Return the [x, y] coordinate for the center point of the cell that contains the specified text.  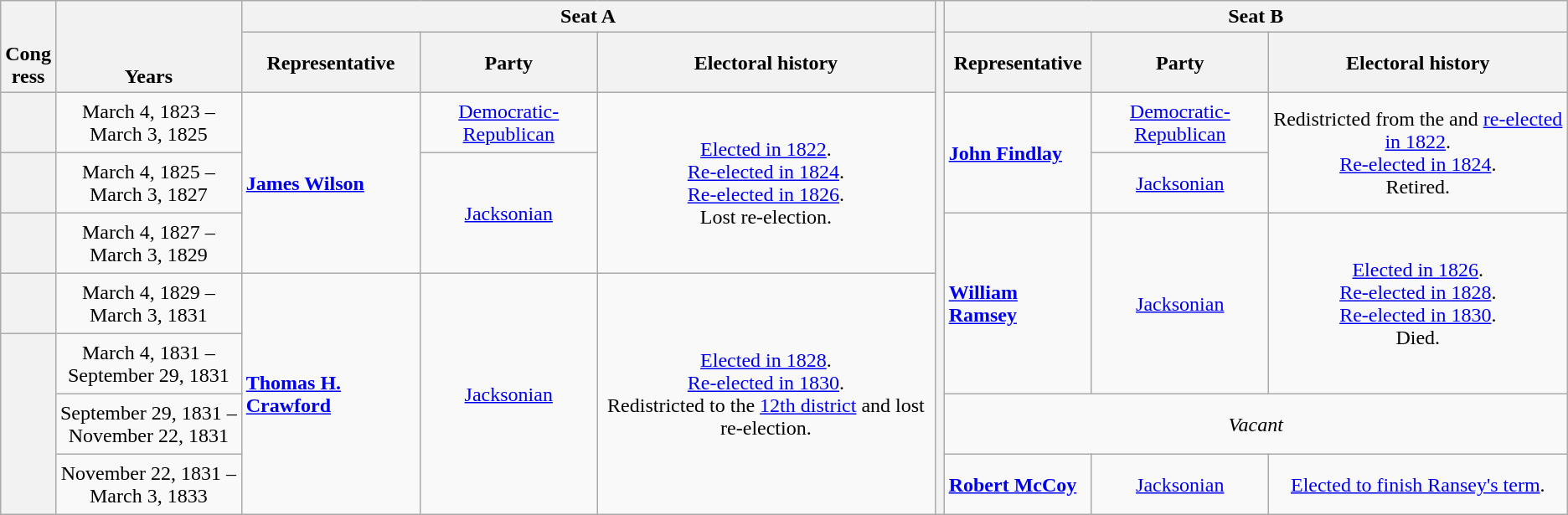
March 4, 1823 –March 3, 1825 [148, 123]
Elected in 1822.Re-elected in 1824.Re-elected in 1826.Lost re-election. [766, 183]
March 4, 1831 –September 29, 1831 [148, 364]
John Findlay [1018, 153]
William Ramsey [1018, 304]
March 4, 1825 –March 3, 1827 [148, 183]
Thomas H. Crawford [331, 394]
March 4, 1829 –March 3, 1831 [148, 304]
Elected to finish Ransey's term. [1417, 485]
Congress [28, 47]
September 29, 1831 –November 22, 1831 [148, 425]
Redistricted from the and re-elected in 1822.Re-elected in 1824.Retired. [1417, 153]
November 22, 1831 –March 3, 1833 [148, 485]
Seat A [588, 17]
Vacant [1256, 425]
Seat B [1256, 17]
Robert McCoy [1018, 485]
Elected in 1826.Re-elected in 1828.Re-elected in 1830.Died. [1417, 304]
Years [148, 47]
March 4, 1827 –March 3, 1829 [148, 244]
Elected in 1828.Re-elected in 1830.Redistricted to the 12th district and lost re-election. [766, 394]
James Wilson [331, 183]
